Return [X, Y] of the center of cell containing provided text 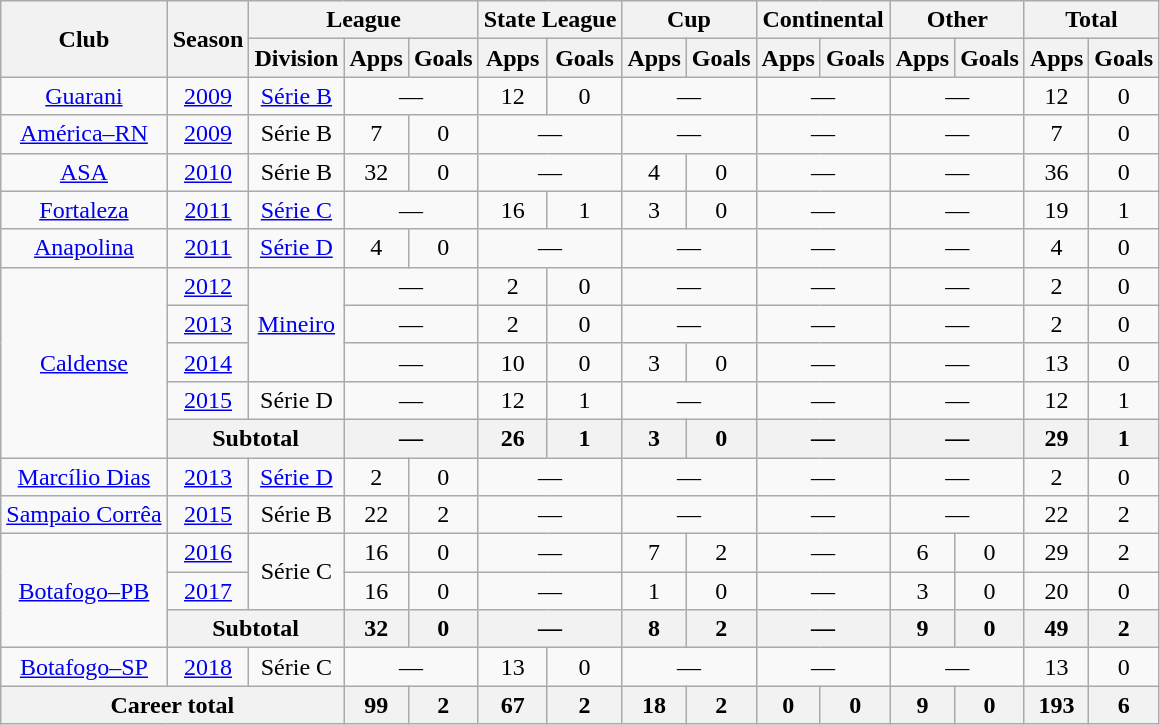
19 [1056, 210]
8 [654, 629]
América–RN [84, 134]
Club [84, 39]
49 [1056, 629]
Caldense [84, 362]
Botafogo–PB [84, 591]
Fortaleza [84, 210]
Division [296, 58]
ASA [84, 172]
2012 [208, 286]
Mineiro [296, 324]
10 [512, 362]
2014 [208, 362]
Botafogo–SP [84, 667]
Total [1091, 20]
36 [1056, 172]
State League [550, 20]
2017 [208, 591]
League [364, 20]
99 [376, 705]
2018 [208, 667]
67 [512, 705]
Other [957, 20]
20 [1056, 591]
2016 [208, 553]
26 [512, 438]
Cup [689, 20]
Guarani [84, 96]
18 [654, 705]
Sampaio Corrêa [84, 515]
Marcílio Dias [84, 477]
Continental [823, 20]
Anapolina [84, 248]
Career total [172, 705]
193 [1056, 705]
2010 [208, 172]
Season [208, 39]
